Return the [x, y] coordinate for the center point of the cell that contains the specified text.  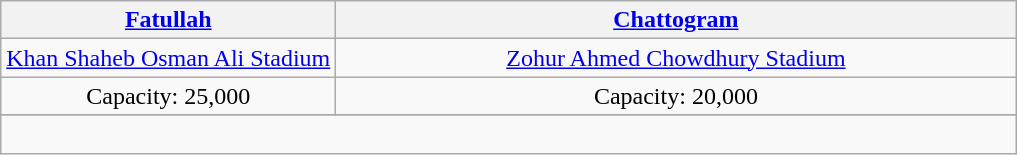
Capacity: 20,000 [676, 96]
Capacity: 25,000 [168, 96]
Khan Shaheb Osman Ali Stadium [168, 58]
Fatullah [168, 20]
Chattogram [676, 20]
Zohur Ahmed Chowdhury Stadium [676, 58]
